Find where the given text appears and provide that cell's center as (X, Y) coordinate. 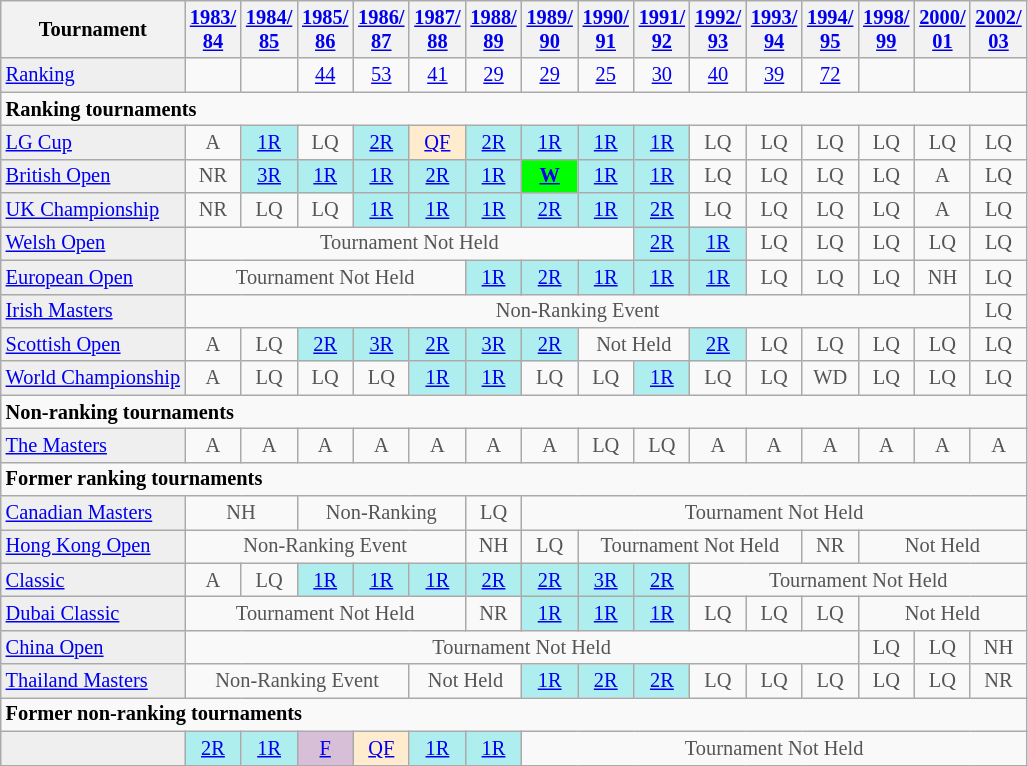
53 (381, 75)
China Open (93, 647)
The Masters (93, 445)
European Open (93, 277)
1998/99 (886, 29)
WD (830, 378)
Former non-ranking tournaments (514, 714)
Classic (93, 580)
40 (718, 75)
1988/89 (493, 29)
Hong Kong Open (93, 546)
1993/94 (774, 29)
LG Cup (93, 142)
1985/86 (325, 29)
1984/85 (269, 29)
1992/93 (718, 29)
Non-Ranking (381, 513)
1987/88 (437, 29)
72 (830, 75)
1983/84 (213, 29)
Ranking (93, 75)
Tournament (93, 29)
Non-ranking tournaments (514, 412)
British Open (93, 176)
1991/92 (662, 29)
39 (774, 75)
2000/01 (942, 29)
W (550, 176)
1990/91 (606, 29)
Dubai Classic (93, 613)
UK Championship (93, 210)
1994/95 (830, 29)
1989/90 (550, 29)
Canadian Masters (93, 513)
Irish Masters (93, 311)
Welsh Open (93, 243)
Former ranking tournaments (514, 479)
Ranking tournaments (514, 109)
41 (437, 75)
Scottish Open (93, 344)
World Championship (93, 378)
30 (662, 75)
2002/03 (998, 29)
44 (325, 75)
Thailand Masters (93, 681)
F (325, 748)
1986/87 (381, 29)
25 (606, 75)
